Return [X, Y] of the center of cell containing provided text 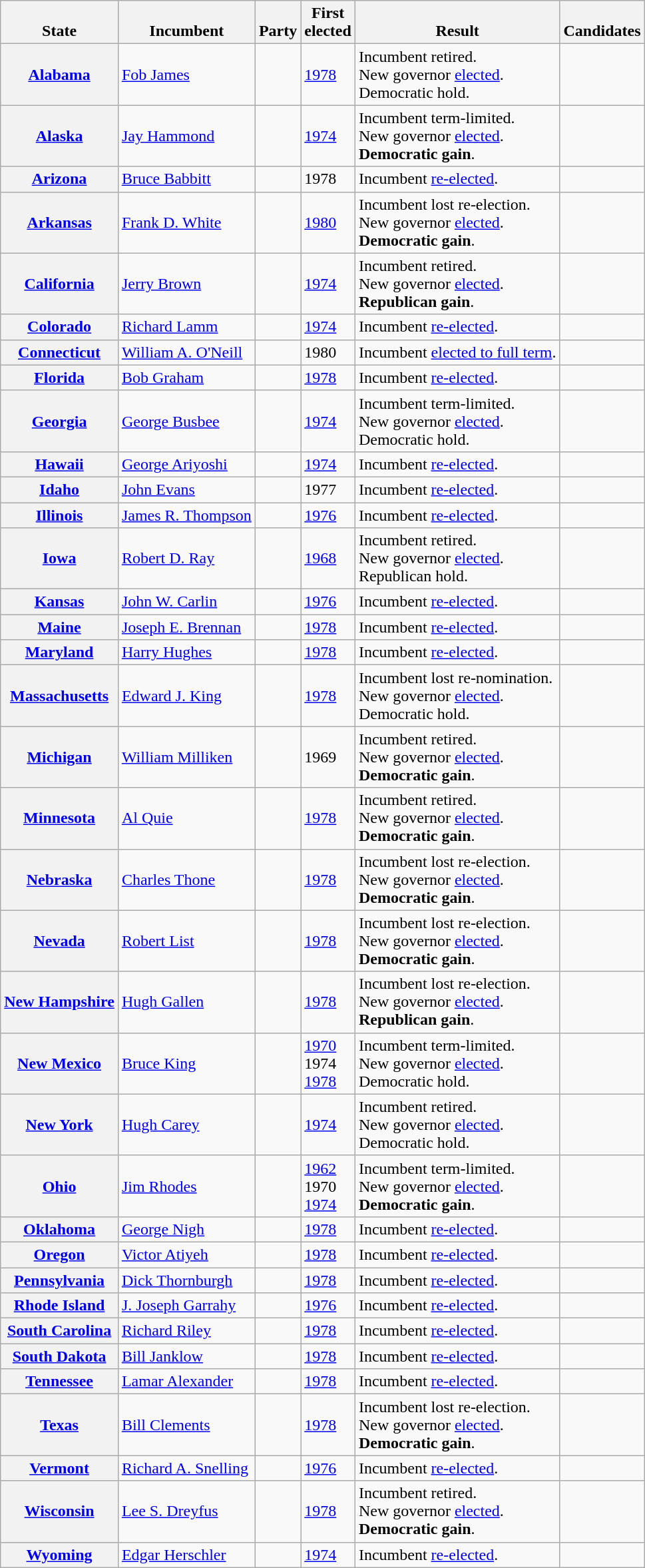
New Hampshire [60, 1002]
California [60, 284]
Lee S. Dreyfus [186, 1511]
Connecticut [60, 352]
Lamar Alexander [186, 1382]
Bruce Babbitt [186, 179]
Richard Lamm [186, 327]
Maine [60, 627]
Jay Hammond [186, 136]
Fob James [186, 75]
Oregon [60, 1254]
Pennsylvania [60, 1280]
Texas [60, 1425]
Georgia [60, 421]
Arkansas [60, 222]
Colorado [60, 327]
Michigan [60, 757]
Hawaii [60, 464]
Hugh Carey [186, 1125]
Richard Riley [186, 1331]
Firstelected [328, 23]
Iowa [60, 559]
Vermont [60, 1468]
Result [457, 23]
Edgar Herschler [186, 1555]
William A. O'Neill [186, 352]
Robert D. Ray [186, 559]
19701974 1978 [328, 1063]
Incumbent lost re-election. New governor elected. Republican gain. [457, 1002]
Robert List [186, 941]
Bill Janklow [186, 1356]
Victor Atiyeh [186, 1254]
Bill Clements [186, 1425]
Incumbent retired. New governor elected. Republican gain. [457, 284]
Charles Thone [186, 880]
Dick Thornburgh [186, 1280]
George Nigh [186, 1229]
George Ariyoshi [186, 464]
Minnesota [60, 818]
Edward J. King [186, 696]
Kansas [60, 602]
John W. Carlin [186, 602]
Bruce King [186, 1063]
Oklahoma [60, 1229]
Incumbent elected to full term. [457, 352]
Joseph E. Brennan [186, 627]
Harry Hughes [186, 653]
Maryland [60, 653]
Incumbent lost re-nomination. New governor elected. Democratic hold. [457, 696]
Illinois [60, 515]
Alaska [60, 136]
George Busbee [186, 421]
New Mexico [60, 1063]
Florida [60, 378]
Arizona [60, 179]
19621970 1974 [328, 1186]
Idaho [60, 489]
Massachusetts [60, 696]
New York [60, 1125]
State [60, 23]
James R. Thompson [186, 515]
Alabama [60, 75]
South Dakota [60, 1356]
Nevada [60, 941]
1968 [328, 559]
Bob Graham [186, 378]
Incumbent retired. New governor elected. Republican hold. [457, 559]
Frank D. White [186, 222]
John Evans [186, 489]
Jim Rhodes [186, 1186]
Tennessee [60, 1382]
Party [278, 23]
Jerry Brown [186, 284]
J. Joseph Garrahy [186, 1306]
Richard A. Snelling [186, 1468]
Candidates [602, 23]
South Carolina [60, 1331]
1977 [328, 489]
Wisconsin [60, 1511]
Nebraska [60, 880]
Hugh Gallen [186, 1002]
Incumbent [186, 23]
William Milliken [186, 757]
Wyoming [60, 1555]
1969 [328, 757]
Al Quie [186, 818]
Rhode Island [60, 1306]
Ohio [60, 1186]
